Scan for the cell matching the given text and deliver its (X, Y) coordinate at center. 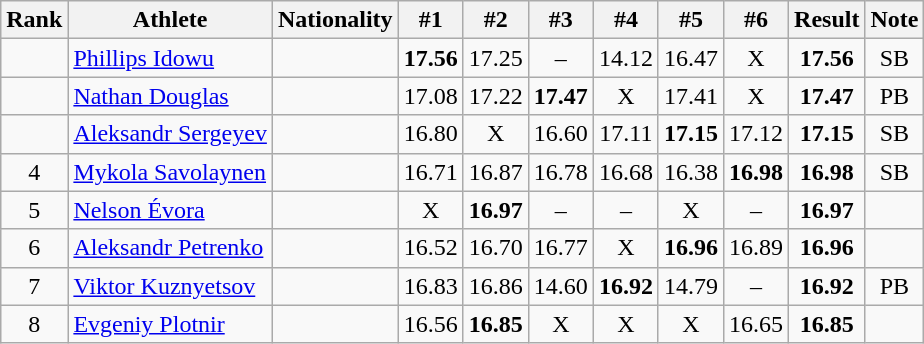
17.25 (496, 58)
16.71 (430, 172)
16.89 (756, 248)
16.60 (560, 134)
17.08 (430, 96)
Nelson Évora (170, 210)
14.12 (626, 58)
#1 (430, 20)
16.77 (560, 248)
17.11 (626, 134)
16.47 (690, 58)
Mykola Savolaynen (170, 172)
16.83 (430, 286)
6 (34, 248)
#4 (626, 20)
16.86 (496, 286)
16.68 (626, 172)
14.79 (690, 286)
5 (34, 210)
Nationality (335, 20)
Viktor Kuznyetsov (170, 286)
#3 (560, 20)
Result (827, 20)
16.38 (690, 172)
Rank (34, 20)
17.12 (756, 134)
7 (34, 286)
16.56 (430, 324)
16.87 (496, 172)
Phillips Idowu (170, 58)
Aleksandr Petrenko (170, 248)
Athlete (170, 20)
8 (34, 324)
16.80 (430, 134)
17.41 (690, 96)
#5 (690, 20)
16.70 (496, 248)
16.65 (756, 324)
Aleksandr Sergeyev (170, 134)
Evgeniy Plotnir (170, 324)
Nathan Douglas (170, 96)
14.60 (560, 286)
16.78 (560, 172)
17.22 (496, 96)
Note (894, 20)
4 (34, 172)
16.52 (430, 248)
#2 (496, 20)
#6 (756, 20)
